Output the [X, Y] coordinate of the center of the cell containing the given text.  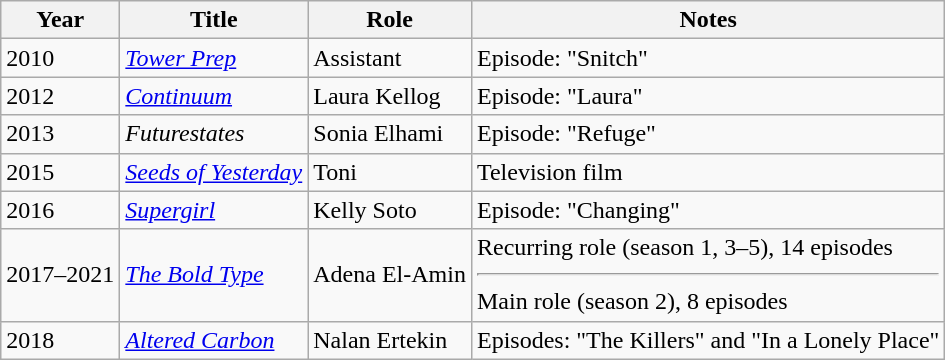
Sonia Elhami [390, 134]
The Bold Type [214, 275]
Recurring role (season 1, 3–5), 14 episodes Main role (season 2), 8 episodes [708, 275]
Seeds of Yesterday [214, 172]
Episode: "Laura" [708, 96]
Continuum [214, 96]
Role [390, 20]
Toni [390, 172]
Tower Prep [214, 58]
Title [214, 20]
2018 [60, 340]
Adena El-Amin [390, 275]
Episode: "Changing" [708, 210]
Year [60, 20]
Futurestates [214, 134]
2012 [60, 96]
2015 [60, 172]
Episode: "Refuge" [708, 134]
2016 [60, 210]
Kelly Soto [390, 210]
Television film [708, 172]
Episode: "Snitch" [708, 58]
2010 [60, 58]
Nalan Ertekin [390, 340]
Laura Kellog [390, 96]
Assistant [390, 58]
Altered Carbon [214, 340]
Episodes: "The Killers" and "In a Lonely Place" [708, 340]
Supergirl [214, 210]
2013 [60, 134]
2017–2021 [60, 275]
Notes [708, 20]
